Scan for the cell matching the given text and deliver its [x, y] coordinate at center. 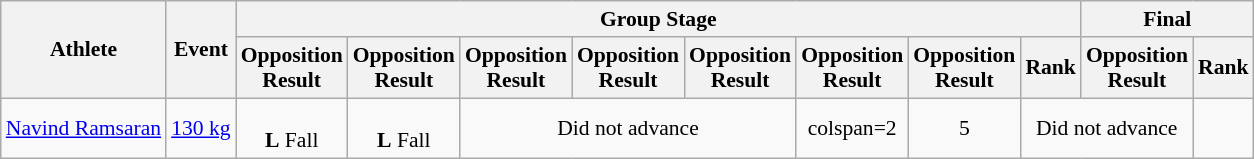
Group Stage [658, 19]
5 [964, 128]
130 kg [200, 128]
Navind Ramsaran [84, 128]
Athlete [84, 50]
Event [200, 50]
colspan=2 [852, 128]
Final [1168, 19]
